Detect which cell encompasses the target text, then output its (x, y) center coordinate. 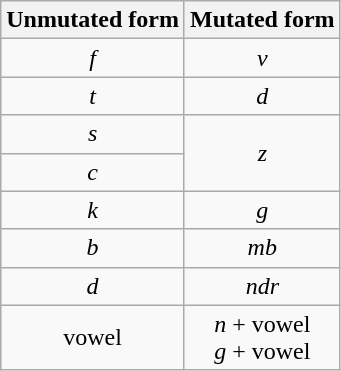
v (262, 58)
Unmutated form (93, 20)
ndr (262, 286)
b (93, 248)
s (93, 134)
n + vowelg + vowel (262, 338)
vowel (93, 338)
mb (262, 248)
g (262, 210)
k (93, 210)
c (93, 172)
z (262, 153)
t (93, 96)
Mutated form (262, 20)
f (93, 58)
